Output the [X, Y] coordinate of the center of the cell containing the given text.  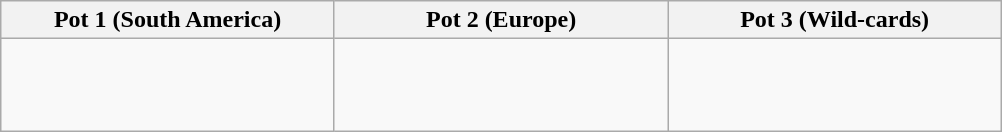
Pot 3 (Wild-cards) [835, 20]
Pot 2 (Europe) [501, 20]
Pot 1 (South America) [168, 20]
